Locate the cell with the specified text and output its [x, y] center coordinate. 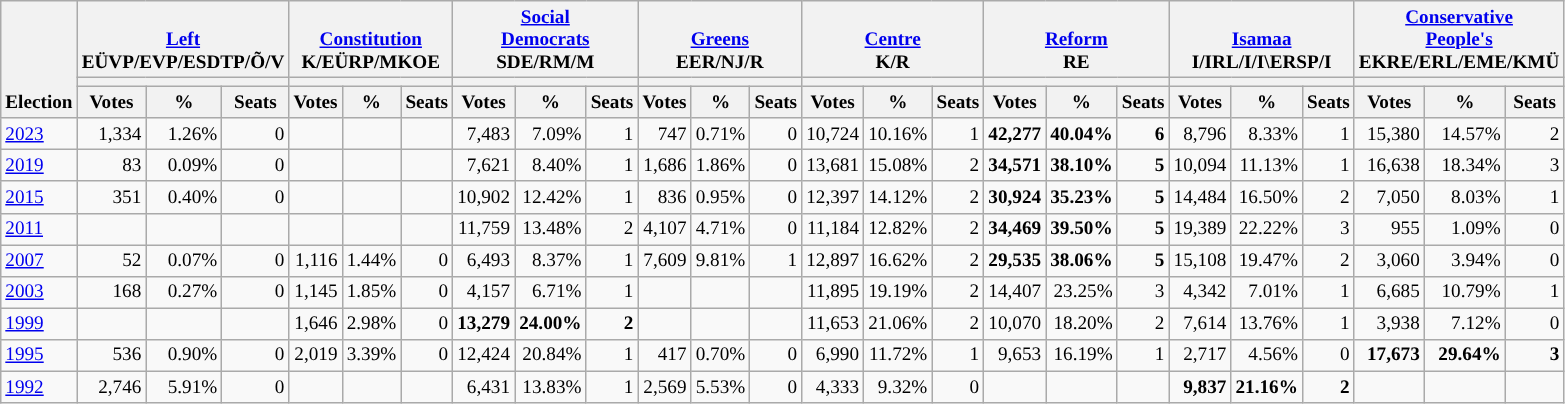
9,837 [1200, 387]
1,145 [316, 292]
40.04% [1082, 134]
35.23% [1082, 197]
7.09% [551, 134]
34,469 [1015, 229]
17,673 [1389, 355]
38.10% [1082, 166]
4,157 [484, 292]
13.83% [551, 387]
7,621 [484, 166]
1.85% [372, 292]
34,571 [1015, 166]
836 [664, 197]
10,094 [1200, 166]
2,019 [316, 355]
10.79% [1464, 292]
19.19% [898, 292]
11,895 [833, 292]
9.81% [720, 261]
5.53% [720, 387]
11.72% [898, 355]
3,938 [1389, 324]
0.90% [184, 355]
13.76% [1267, 324]
2011 [39, 229]
3,060 [1389, 261]
42,277 [1015, 134]
14,407 [1015, 292]
19,389 [1200, 229]
351 [112, 197]
8,796 [1200, 134]
7,614 [1200, 324]
7,609 [664, 261]
955 [1389, 229]
4.56% [1267, 355]
12.42% [551, 197]
16.62% [898, 261]
21.16% [1267, 387]
1,334 [112, 134]
13,681 [833, 166]
12.82% [898, 229]
9,653 [1015, 355]
18.34% [1464, 166]
SocialDemocratsSDE/RM/M [546, 40]
ConservativePeople'sEKRE/ERL/EME/KMÜ [1459, 40]
8.37% [551, 261]
15.08% [898, 166]
20.84% [551, 355]
0.09% [184, 166]
23.25% [1082, 292]
1.86% [720, 166]
3.94% [1464, 261]
11,184 [833, 229]
2007 [39, 261]
39.50% [1082, 229]
10,902 [484, 197]
0.07% [184, 261]
1999 [39, 324]
IsamaaI/IRL/I/I\ERSP/I [1262, 40]
1,116 [316, 261]
0.71% [720, 134]
1995 [39, 355]
1,686 [664, 166]
4,107 [664, 229]
1.44% [372, 261]
0.70% [720, 355]
21.06% [898, 324]
6,431 [484, 387]
2015 [39, 197]
16.50% [1267, 197]
15,108 [1200, 261]
24.00% [551, 324]
10.16% [898, 134]
2,717 [1200, 355]
7.12% [1464, 324]
10,724 [833, 134]
52 [112, 261]
1.26% [184, 134]
536 [112, 355]
2019 [39, 166]
19.47% [1267, 261]
30,924 [1015, 197]
0.40% [184, 197]
ReformRE [1076, 40]
4,333 [833, 387]
1.09% [1464, 229]
417 [664, 355]
14.57% [1464, 134]
14.12% [898, 197]
83 [112, 166]
6,493 [484, 261]
11,653 [833, 324]
0.95% [720, 197]
6.71% [551, 292]
16,638 [1389, 166]
10,070 [1015, 324]
2,569 [664, 387]
11.13% [1267, 166]
1992 [39, 387]
2.98% [372, 324]
7.01% [1267, 292]
2,746 [112, 387]
8.03% [1464, 197]
7,050 [1389, 197]
4.71% [720, 229]
LeftEÜVP/EVP/ESDTP/Õ/V [183, 40]
5.91% [184, 387]
0.27% [184, 292]
11,759 [484, 229]
16.19% [1082, 355]
747 [664, 134]
12,897 [833, 261]
1,646 [316, 324]
29.64% [1464, 355]
8.33% [1267, 134]
9.32% [898, 387]
8.40% [551, 166]
GreensEER/NJ/R [720, 40]
38.06% [1082, 261]
6,990 [833, 355]
13,279 [484, 324]
12,397 [833, 197]
15,380 [1389, 134]
CentreK/R [893, 40]
6,685 [1389, 292]
6 [1143, 134]
22.22% [1267, 229]
168 [112, 292]
4,342 [1200, 292]
2003 [39, 292]
ConstitutionK/EÜRP/MKOE [371, 40]
12,424 [484, 355]
14,484 [1200, 197]
2023 [39, 134]
Election [39, 60]
3.39% [372, 355]
18.20% [1082, 324]
13.48% [551, 229]
29,535 [1015, 261]
7,483 [484, 134]
